Pinpoint the cell where the given text exists, returning its [X, Y] midpoint coordinate. 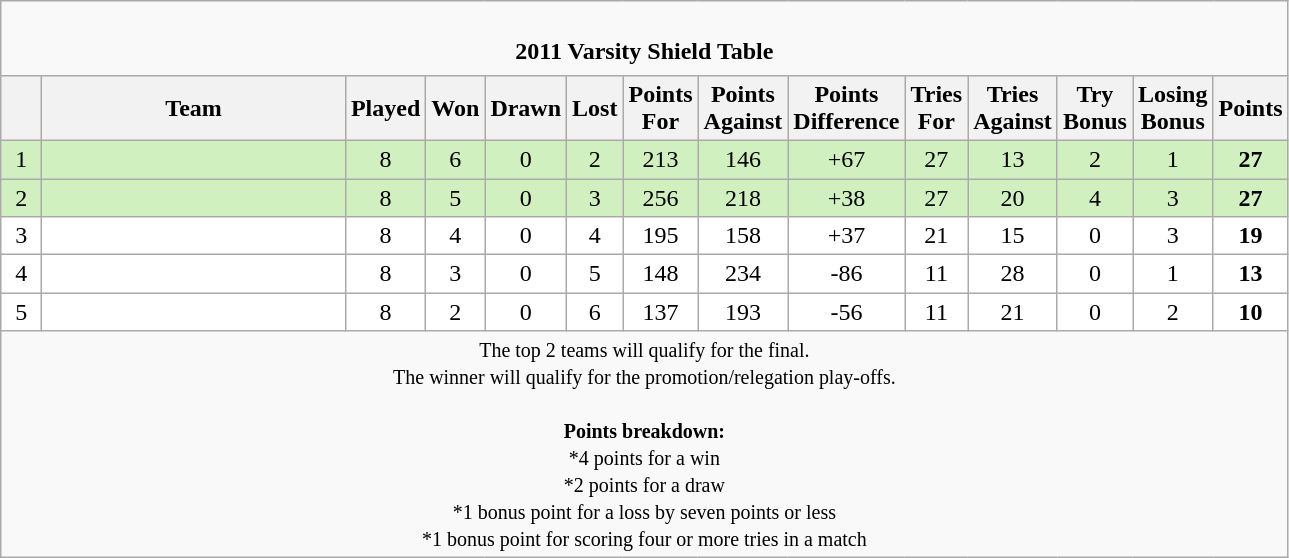
193 [743, 312]
10 [1250, 312]
195 [660, 236]
Played [385, 108]
19 [1250, 236]
234 [743, 274]
+38 [846, 197]
Won [456, 108]
Losing Bonus [1172, 108]
146 [743, 159]
158 [743, 236]
Points [1250, 108]
-56 [846, 312]
Try Bonus [1094, 108]
218 [743, 197]
+67 [846, 159]
Tries For [936, 108]
137 [660, 312]
-86 [846, 274]
20 [1013, 197]
+37 [846, 236]
Tries Against [1013, 108]
28 [1013, 274]
148 [660, 274]
Points Against [743, 108]
Team [194, 108]
Points Difference [846, 108]
213 [660, 159]
15 [1013, 236]
Drawn [526, 108]
Lost [595, 108]
Points For [660, 108]
256 [660, 197]
